Extract the [x, y] coordinate from the center of the cell holding the provided text.  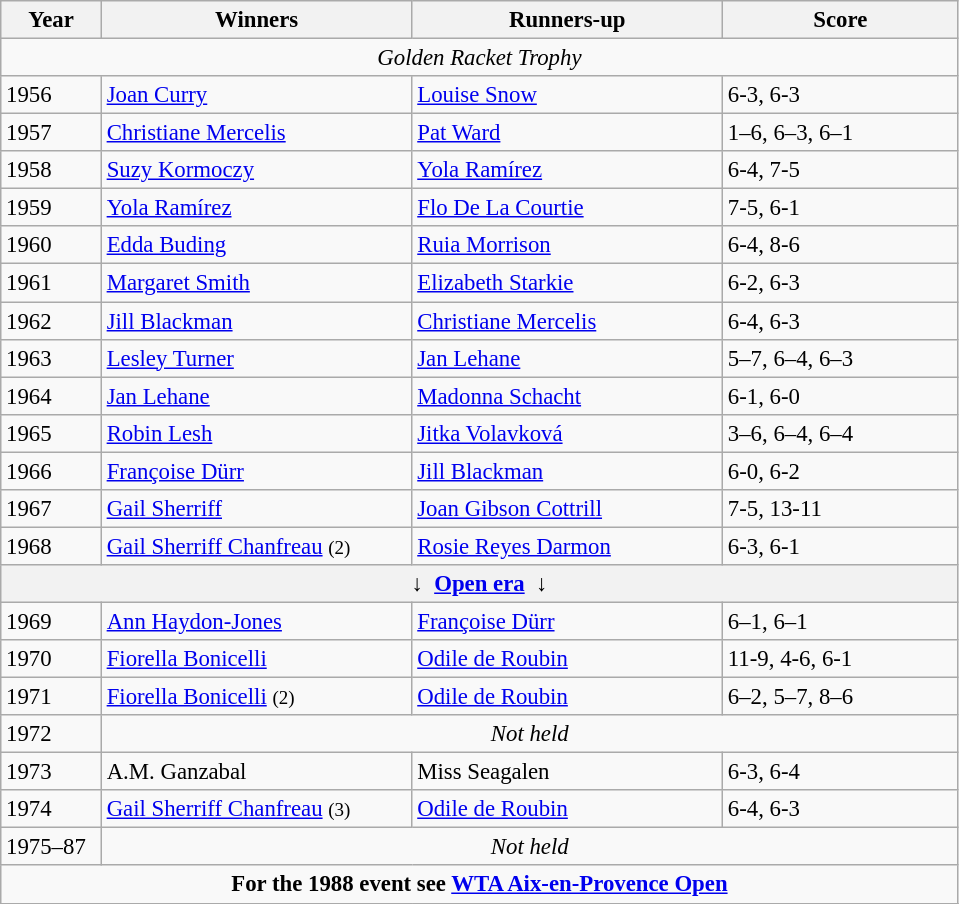
Golden Racket Trophy [480, 58]
1968 [52, 546]
1972 [52, 734]
6-4, 7-5 [841, 170]
Edda Buding [256, 245]
Margaret Smith [256, 283]
Jitka Volavková [568, 433]
Ann Haydon-Jones [256, 621]
1975–87 [52, 847]
Gail Sherriff [256, 509]
1960 [52, 245]
1959 [52, 208]
1971 [52, 697]
6–1, 6–1 [841, 621]
Gail Sherriff Chanfreau (2) [256, 546]
1969 [52, 621]
1973 [52, 772]
↓ Open era ↓ [480, 584]
Winners [256, 20]
Suzy Kormoczy [256, 170]
Gail Sherriff Chanfreau (3) [256, 809]
1964 [52, 396]
6-3, 6-3 [841, 95]
1961 [52, 283]
Fiorella Bonicelli [256, 659]
1–6, 6–3, 6–1 [841, 133]
A.M. Ganzabal [256, 772]
6-3, 6-1 [841, 546]
6–2, 5–7, 8–6 [841, 697]
Runners-up [568, 20]
Pat Ward [568, 133]
1962 [52, 321]
6-4, 8-6 [841, 245]
Flo De La Courtie [568, 208]
7-5, 13-11 [841, 509]
1965 [52, 433]
Rosie Reyes Darmon [568, 546]
Score [841, 20]
Lesley Turner [256, 358]
3–6, 6–4, 6–4 [841, 433]
Ruia Morrison [568, 245]
Joan Gibson Cottrill [568, 509]
6-0, 6-2 [841, 471]
For the 1988 event see WTA Aix-en-Provence Open [480, 885]
6-1, 6-0 [841, 396]
Miss Seagalen [568, 772]
1970 [52, 659]
1957 [52, 133]
Louise Snow [568, 95]
Year [52, 20]
6-2, 6-3 [841, 283]
5–7, 6–4, 6–3 [841, 358]
Elizabeth Starkie [568, 283]
Robin Lesh [256, 433]
1967 [52, 509]
1974 [52, 809]
Madonna Schacht [568, 396]
6-3, 6-4 [841, 772]
7-5, 6-1 [841, 208]
1958 [52, 170]
11-9, 4-6, 6-1 [841, 659]
Joan Curry [256, 95]
1966 [52, 471]
Fiorella Bonicelli (2) [256, 697]
1956 [52, 95]
1963 [52, 358]
